Search for the cell housing the specified text and yield its (X, Y) center coordinate. 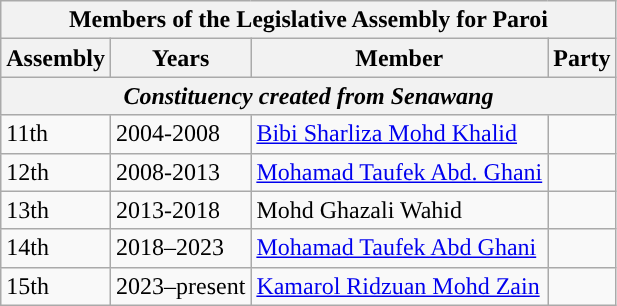
13th (56, 210)
Members of the Legislative Assembly for Paroi (308, 20)
Mohamad Taufek Abd Ghani (400, 248)
Mohamad Taufek Abd. Ghani (400, 172)
2018–2023 (180, 248)
2023–present (180, 286)
Party (582, 58)
11th (56, 134)
Years (180, 58)
2004-2008 (180, 134)
15th (56, 286)
Constituency created from Senawang (308, 96)
2008-2013 (180, 172)
Assembly (56, 58)
Mohd Ghazali Wahid (400, 210)
2013-2018 (180, 210)
Member (400, 58)
12th (56, 172)
14th (56, 248)
Kamarol Ridzuan Mohd Zain (400, 286)
Bibi Sharliza Mohd Khalid (400, 134)
